Output the (x, y) coordinate of the center of the cell containing the given text.  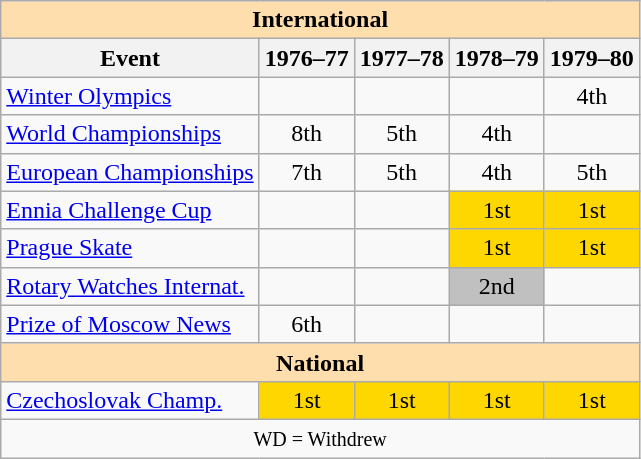
International (320, 20)
Prize of Moscow News (130, 324)
Event (130, 58)
European Championships (130, 172)
1976–77 (306, 58)
Winter Olympics (130, 96)
WD = Withdrew (320, 438)
Ennia Challenge Cup (130, 210)
8th (306, 134)
6th (306, 324)
1977–78 (402, 58)
2nd (496, 286)
Czechoslovak Champ. (130, 400)
Rotary Watches Internat. (130, 286)
Prague Skate (130, 248)
1979–80 (592, 58)
World Championships (130, 134)
7th (306, 172)
1978–79 (496, 58)
National (320, 362)
